Identify which cell holds the provided text, then report its [x, y] central coordinate. 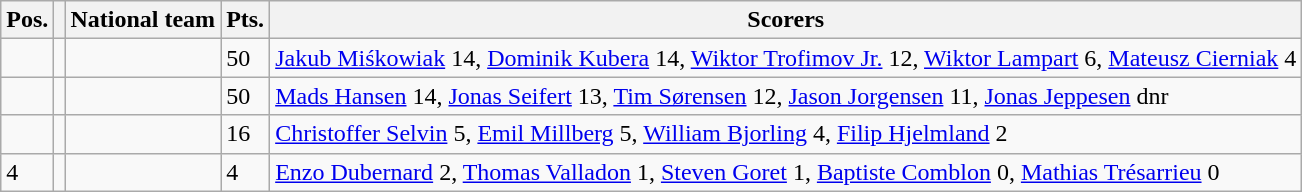
Enzo Dubernard 2, Thomas Valladon 1, Steven Goret 1, Baptiste Comblon 0, Mathias Trésarrieu 0 [786, 172]
Pts. [246, 20]
National team [143, 20]
Pos. [28, 20]
16 [246, 134]
Scorers [786, 20]
Mads Hansen 14, Jonas Seifert 13, Tim Sørensen 12, Jason Jorgensen 11, Jonas Jeppesen dnr [786, 96]
Christoffer Selvin 5, Emil Millberg 5, William Bjorling 4, Filip Hjelmland 2 [786, 134]
Jakub Miśkowiak 14, Dominik Kubera 14, Wiktor Trofimov Jr. 12, Wiktor Lampart 6, Mateusz Cierniak 4 [786, 58]
